Capture the cell that displays the provided text and extract its (X, Y) central coordinate. 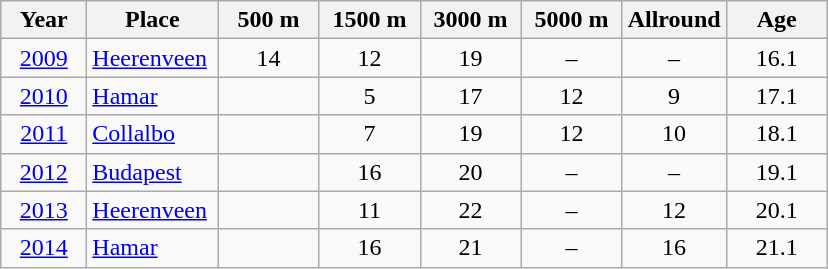
Allround (674, 20)
21 (470, 248)
5000 m (572, 20)
20 (470, 172)
17 (470, 96)
14 (268, 58)
7 (370, 134)
2013 (44, 210)
16.1 (776, 58)
18.1 (776, 134)
11 (370, 210)
19.1 (776, 172)
Budapest (152, 172)
22 (470, 210)
2010 (44, 96)
5 (370, 96)
Place (152, 20)
17.1 (776, 96)
2014 (44, 248)
10 (674, 134)
Year (44, 20)
Age (776, 20)
20.1 (776, 210)
2009 (44, 58)
21.1 (776, 248)
500 m (268, 20)
3000 m (470, 20)
Collalbo (152, 134)
9 (674, 96)
1500 m (370, 20)
2011 (44, 134)
2012 (44, 172)
